Output the [x, y] coordinate of the center of the cell containing the given text.  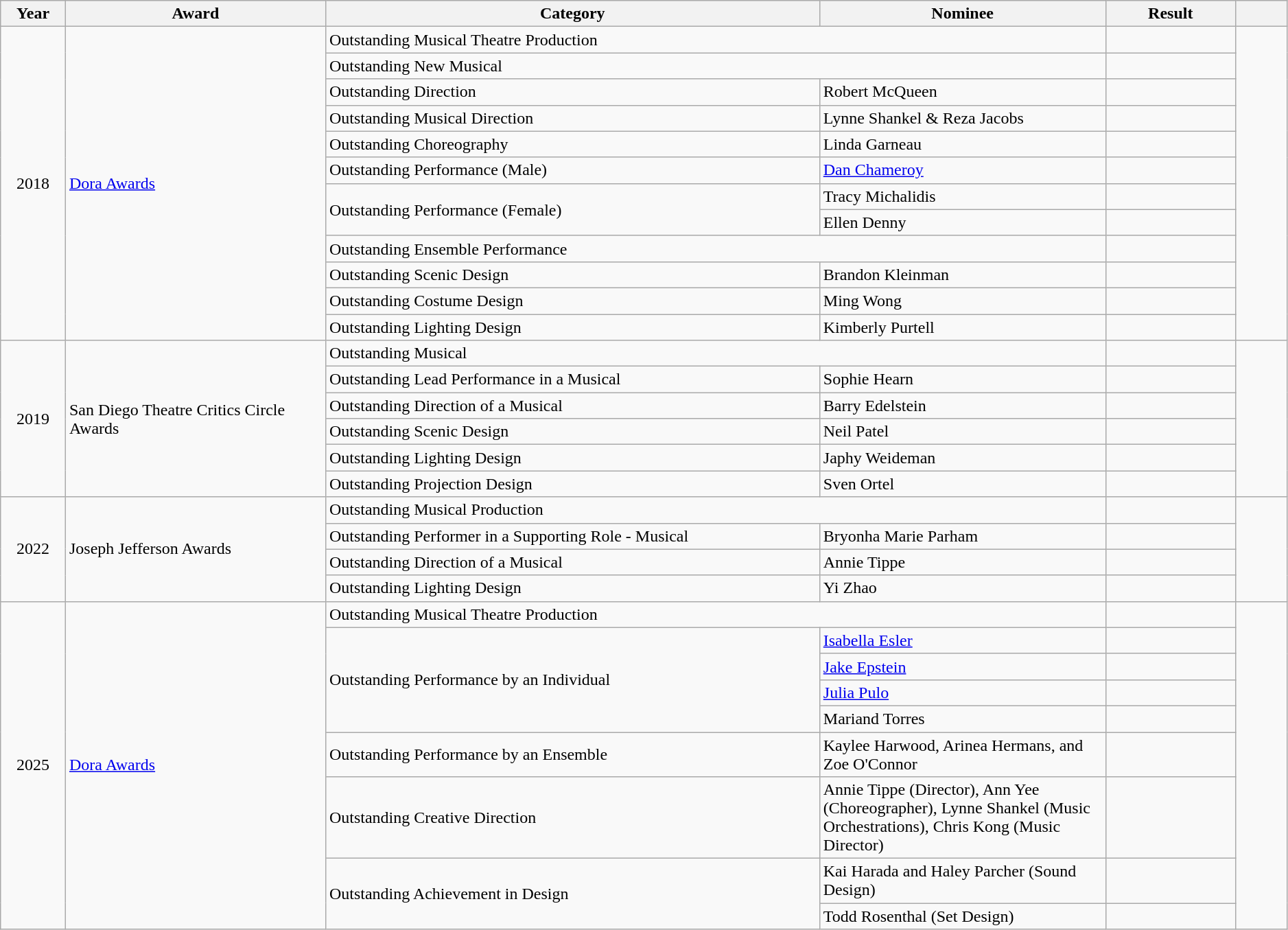
Barry Edelstein [962, 406]
Outstanding Musical Production [715, 510]
Outstanding Performance by an Ensemble [572, 754]
Sven Ortel [962, 484]
Outstanding Achievement in Design [572, 894]
Tracy Michalidis [962, 196]
Year [33, 14]
Outstanding New Musical [715, 66]
Dan Chameroy [962, 170]
Jake Epstein [962, 666]
Outstanding Performance (Female) [572, 209]
Julia Pulo [962, 693]
2022 [33, 549]
Outstanding Creative Direction [572, 818]
Nominee [962, 14]
Outstanding Projection Design [572, 484]
Lynne Shankel & Reza Jacobs [962, 118]
Outstanding Costume Design [572, 301]
Joseph Jefferson Awards [195, 549]
Outstanding Performance (Male) [572, 170]
Outstanding Direction [572, 92]
Sophie Hearn [962, 380]
Outstanding Ensemble Performance [715, 248]
Kimberly Purtell [962, 327]
Japhy Weideman [962, 458]
Outstanding Musical Direction [572, 118]
Ming Wong [962, 301]
Linda Garneau [962, 144]
2019 [33, 419]
Ellen Denny [962, 222]
Todd Rosenthal (Set Design) [962, 916]
2018 [33, 184]
Bryonha Marie Parham [962, 536]
Outstanding Performer in a Supporting Role - Musical [572, 536]
Category [572, 14]
Isabella Esler [962, 640]
Mariand Torres [962, 719]
Outstanding Performance by an Individual [572, 679]
Brandon Kleinman [962, 275]
Kai Harada and Haley Parcher (Sound Design) [962, 881]
Annie Tippe (Director), Ann Yee (Choreographer), Lynne Shankel (Music Orchestrations), Chris Kong (Music Director) [962, 818]
2025 [33, 765]
Annie Tippe [962, 562]
Award [195, 14]
Outstanding Lead Performance in a Musical [572, 380]
Result [1171, 14]
Outstanding Choreography [572, 144]
Neil Patel [962, 432]
Kaylee Harwood, Arinea Hermans, and Zoe O'Connor [962, 754]
Yi Zhao [962, 588]
San Diego Theatre Critics Circle Awards [195, 419]
Robert McQueen [962, 92]
Outstanding Musical [715, 353]
